Find where the given text appears and provide that cell's center as (x, y) coordinate. 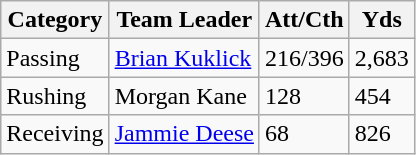
Brian Kuklick (184, 58)
826 (382, 134)
454 (382, 96)
128 (304, 96)
Yds (382, 20)
Receiving (55, 134)
Jammie Deese (184, 134)
Morgan Kane (184, 96)
Passing (55, 58)
Team Leader (184, 20)
68 (304, 134)
Att/Cth (304, 20)
Rushing (55, 96)
2,683 (382, 58)
Category (55, 20)
216/396 (304, 58)
